Locate the cell with the specified text and output its [X, Y] center coordinate. 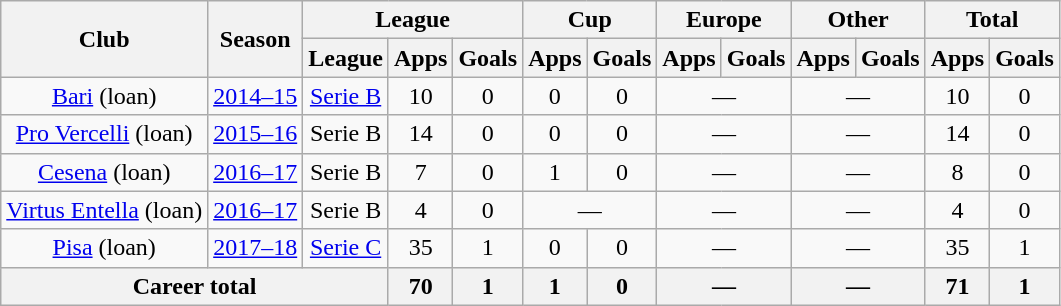
Pisa (loan) [104, 248]
71 [957, 286]
7 [420, 172]
Cesena (loan) [104, 172]
Bari (loan) [104, 96]
Club [104, 39]
Other [858, 20]
Cup [590, 20]
2015–16 [256, 134]
2014–15 [256, 96]
Virtus Entella (loan) [104, 210]
Season [256, 39]
Europe [724, 20]
2017–18 [256, 248]
70 [420, 286]
Total [992, 20]
Pro Vercelli (loan) [104, 134]
Career total [195, 286]
8 [957, 172]
Serie C [346, 248]
